Return the (x, y) coordinate for the center point of the cell that contains the specified text.  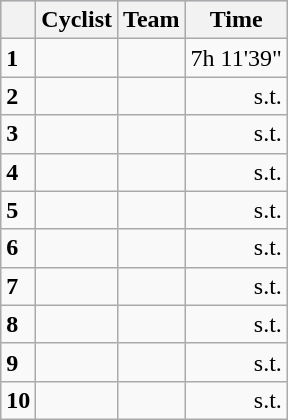
5 (18, 210)
6 (18, 248)
4 (18, 172)
1 (18, 58)
8 (18, 324)
3 (18, 134)
7 (18, 286)
2 (18, 96)
Cyclist (77, 20)
7h 11'39" (236, 58)
9 (18, 362)
Time (236, 20)
Team (152, 20)
10 (18, 400)
